Detect which cell encompasses the target text, then output its [x, y] center coordinate. 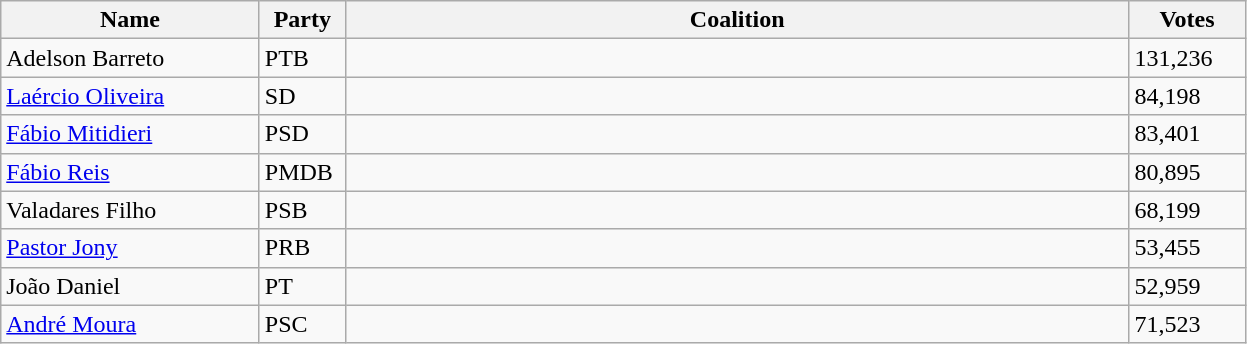
Laércio Oliveira [130, 96]
Pastor Jony [130, 248]
Votes [1187, 20]
Party [302, 20]
52,959 [1187, 286]
PRB [302, 248]
Name [130, 20]
PTB [302, 58]
PT [302, 286]
PSD [302, 134]
83,401 [1187, 134]
84,198 [1187, 96]
Adelson Barreto [130, 58]
SD [302, 96]
Fábio Mitidieri [130, 134]
80,895 [1187, 172]
PSC [302, 324]
André Moura [130, 324]
71,523 [1187, 324]
Valadares Filho [130, 210]
PSB [302, 210]
PMDB [302, 172]
Fábio Reis [130, 172]
53,455 [1187, 248]
131,236 [1187, 58]
68,199 [1187, 210]
João Daniel [130, 286]
Coalition [737, 20]
